Search for the cell housing the specified text and yield its [X, Y] center coordinate. 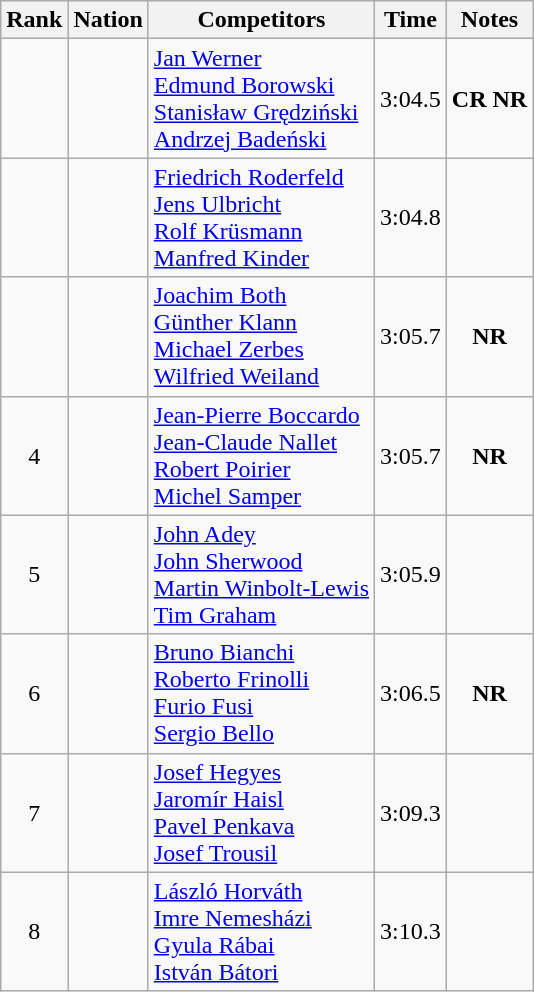
Friedrich RoderfeldJens UlbrichtRolf KrüsmannManfred Kinder [261, 218]
3:06.5 [411, 694]
3:09.3 [411, 812]
Josef HegyesJaromír HaislPavel PenkavaJosef Trousil [261, 812]
3:05.9 [411, 574]
László HorváthImre NemesháziGyula RábaiIstván Bátori [261, 932]
8 [34, 932]
Rank [34, 20]
CR NR [489, 98]
Nation [108, 20]
3:04.5 [411, 98]
Competitors [261, 20]
7 [34, 812]
6 [34, 694]
3:10.3 [411, 932]
Notes [489, 20]
Bruno BianchiRoberto FrinolliFurio FusiSergio Bello [261, 694]
John AdeyJohn SherwoodMartin Winbolt-LewisTim Graham [261, 574]
5 [34, 574]
3:04.8 [411, 218]
Jean-Pierre BoccardoJean-Claude NalletRobert PoirierMichel Samper [261, 456]
4 [34, 456]
Jan WernerEdmund BorowskiStanisław GrędzińskiAndrzej Badeński [261, 98]
Joachim BothGünther KlannMichael ZerbesWilfried Weiland [261, 336]
Time [411, 20]
